Scan for the cell matching the given text and deliver its (x, y) coordinate at center. 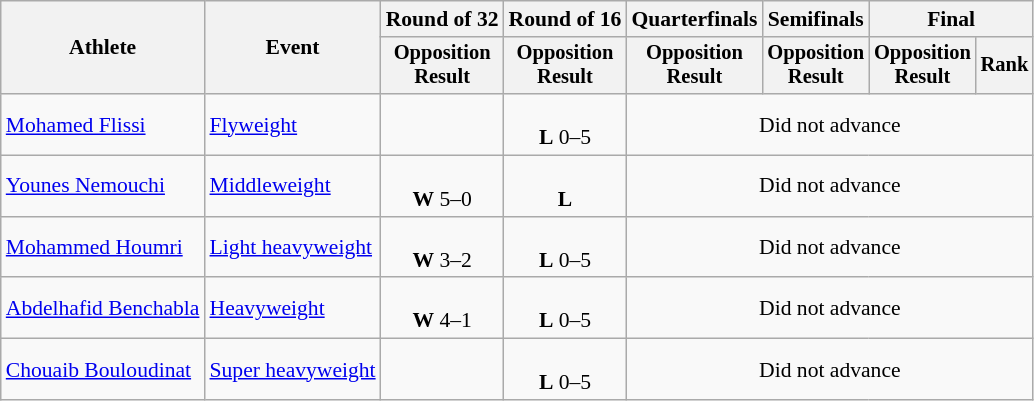
W 4–1 (442, 308)
Abdelhafid Benchabla (103, 308)
Super heavyweight (292, 370)
Round of 32 (442, 19)
Semifinals (816, 19)
Younes Nemouchi (103, 186)
Mohamed Flissi (103, 124)
Quarterfinals (694, 19)
Final (951, 19)
Athlete (103, 48)
Rank (1005, 66)
Flyweight (292, 124)
Mohammed Houmri (103, 248)
Chouaib Bouloudinat (103, 370)
W 5–0 (442, 186)
Heavyweight (292, 308)
Round of 16 (566, 19)
Middleweight (292, 186)
W 3–2 (442, 248)
Light heavyweight (292, 248)
Event (292, 48)
L (566, 186)
